Detect which cell encompasses the target text, then output its [X, Y] center coordinate. 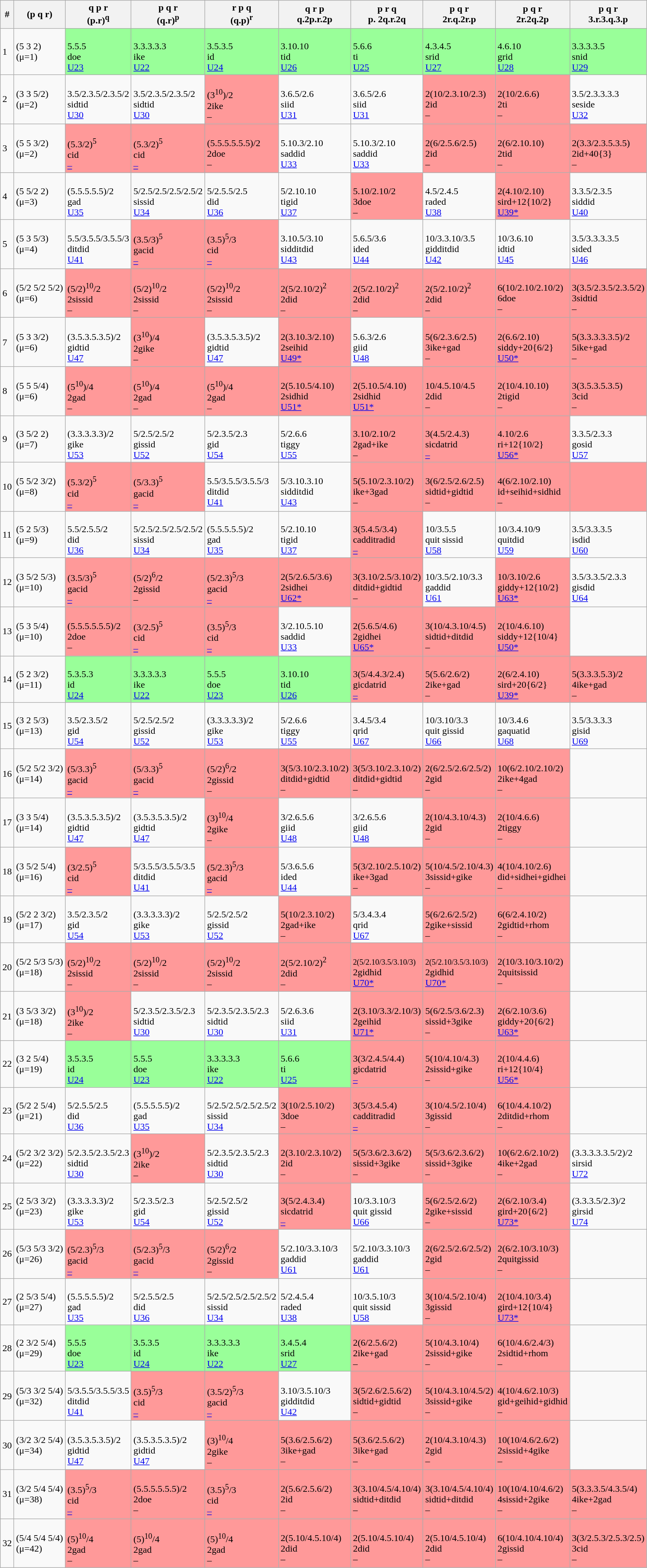
2(10/4.10/3.4)gird+12{10/4}U73* [533, 1302]
5(10/4.3.10/4.5/2)3sissid+gike– [459, 1396]
(2 3/2 5/4)(μ=29) [40, 1348]
p q r3.r.3.q.3.p [608, 14]
5(10/4.5/2.10/4.3)3sissid+gike– [459, 872]
25 [7, 1206]
10(6/2.6/2.10/2)4ike+2gad– [533, 1159]
(5 3 5/3)(μ=4) [40, 244]
10/3.10/3.3quit gissidU66 [459, 726]
5(3.3.3.3.3.5)/25ike+gad– [608, 342]
3.10/3.5.10/3gidditdidU42 [315, 1396]
26 [7, 1254]
# [7, 14]
(3 3 5/4)(μ=14) [40, 822]
(3/2 3/2 5/4)(μ=34) [40, 1445]
2(6.6/2.10)siddy+20{6/2}U50* [533, 342]
2(3.3/2.3.5.3.5)2id+40{3}– [608, 148]
2(3.10/3.3/2.10/3)2geihidU71* [387, 1016]
2(10/2.3.10/2.3)2id– [459, 99]
(5 5 5/4)(μ=6) [40, 391]
5(3.3.3.5/4.3.5/4)4ike+2gad– [608, 1494]
31 [7, 1494]
2(10/2.6.6)2ti– [533, 99]
10/3.5.5quit sissidU58 [459, 535]
(5 2 3/2)(μ=11) [40, 679]
2(6/2.5.6/2)2ike+gad– [387, 1348]
2(10/3.10/3.10/2)2quitsissid– [533, 967]
9 [7, 439]
(3.3.3.3.3.5/2)/2sirsidU72 [608, 1159]
2(6/2.10.10)2tid– [533, 148]
q r pq.2p.r.2p [315, 14]
p q r(q.r)p [168, 14]
3(3/2.5.3/2.5.3/2.5)3cid– [608, 1543]
3.3.3.3.5snidU29 [608, 52]
3/2.10.5.10saddidU33 [315, 631]
3(5/2.4.3.4)sicdatrid– [315, 1206]
4.3.4.5sridU27 [459, 52]
5/3.10.3.10sidditdidU43 [315, 487]
6(10/4.10/4.10/4)2gissid– [533, 1543]
p r qp. 2q.r.2q [387, 14]
5(10/2.3.10/2)2gad+ike– [315, 919]
17 [7, 822]
5(3.3.3.5.3)/24ike+gad– [608, 679]
3(3.5/2.3.5/2.3.5/2)3sidtid– [608, 293]
2(5.6.5/4.6)2gidheiU65* [387, 631]
19 [7, 919]
10/4.5.10/4.52did– [459, 391]
10/3.3.10/3.5gidditdidU42 [459, 244]
21 [7, 1016]
16 [7, 774]
10/3.5/2.10/3.3gaddidU61 [459, 582]
15 [7, 726]
5/2.6.3.6siidU31 [315, 1016]
7 [7, 342]
5(10/4.3.10/4)2sissid+gike– [459, 1348]
3.5/3.3.3.5isdidU60 [608, 535]
3.4.5.4sridU27 [315, 1348]
(2 5/3 3/2)(μ=23) [40, 1206]
23 [7, 1110]
2(6/2.5.6/2.5)2id– [459, 148]
10/3.4.6gaquatidU68 [533, 726]
r p q(q.p)r [241, 14]
5/3.4.3.4qridU67 [387, 919]
8 [7, 391]
(5/4 5/4 5/4)(μ=42) [40, 1543]
(3 5/2 5/3)(μ=10) [40, 582]
p q r2r.q.2r.p [459, 14]
2(5/2.6.5/3.6)2sidheiU62* [315, 582]
(5/2 5/2 3/2)(μ=14) [40, 774]
4(10/4.6/2.10/3)gid+geihid+gidhid– [533, 1396]
5(6/2.5/3.6/2.3)sissid+3gike– [459, 1016]
3(5/3.4.5.4)cadditradid– [387, 1110]
(p q r) [40, 14]
10/3.6.10idtidU45 [533, 244]
(5/2 5/3 5/3)(μ=18) [40, 967]
3.5/3.3.5/2.3.3gisdidU64 [608, 582]
3.5/2.3.3.3.3sesideU32 [608, 99]
(5 2 5/3)(μ=9) [40, 535]
(3.5/2)5/3gacid– [241, 1396]
6(6/2.4.10/2)2gidtid+rhom– [533, 919]
(3 5/2 5/4)(μ=16) [40, 872]
5(10/4.10/4.3)2sissid+gike– [459, 1064]
3(5/4.4.3/2.4)gicdatrid– [387, 679]
3(5/2.6/2.5.6/2)sidtid+gidtid– [387, 1396]
5(5.10/2.3.10/2)ike+3gad– [387, 487]
32 [7, 1543]
10(10/4.6/2.6/2)2sissid+4gike– [533, 1445]
30 [7, 1445]
14 [7, 679]
5 [7, 244]
(5 5/2 3/2)(μ=8) [40, 487]
2(6/2.10/3.6)giddy+20{6/2}U63* [533, 1016]
4(6/2.10/2.10)id+seihid+sidhid– [533, 487]
13 [7, 631]
5(6/2.6/2.5/2)2gike+sissid– [459, 919]
2(10/4.6.6)2tiggy– [533, 822]
12 [7, 582]
6 [7, 293]
p q r 2r.2q.2p [533, 14]
10/3.10/2.6giddy+12{10/2}U63* [533, 582]
10/3.5.10/3quit sissidU58 [387, 1302]
(3/2 5/4 5/4)(μ=38) [40, 1494]
(5/3 5/3 3/2)(μ=26) [40, 1254]
18 [7, 872]
5.6.5/3.6idedU44 [387, 244]
3(3.10/2.5/3.10/2)ditdid+gidtid– [387, 582]
2(10/4.10.10)2tigid– [533, 391]
3.5/3.3.3.3gisidU69 [608, 726]
5.10/2.10/23doe– [387, 196]
q p r(p.r)q [98, 14]
22 [7, 1064]
5/3.6.5.6idedU44 [315, 872]
(5 3 3/2)(μ=6) [40, 342]
11 [7, 535]
(3 3 5/2)(μ=2) [40, 99]
(5 5/2 2)(μ=3) [40, 196]
(3 2 5/4)(μ=19) [40, 1064]
(5/2 2 5/4)(μ=21) [40, 1110]
4.5/2.4.5radedU38 [459, 196]
5(3/2.10/2.5.10/2)ike+3gad– [387, 872]
2(10/4.6.10)siddy+12{10/4}U50* [533, 631]
1 [7, 52]
27 [7, 1302]
2(3.10/2.3.10/2)2id– [315, 1159]
(310)/42gike– [168, 342]
(3.3.3.5/2.3)/2girsidU74 [608, 1206]
(5/2 2 3/2)(μ=17) [40, 919]
(2 5/3 5/4)(μ=27) [40, 1302]
3.4.5/3.4qridU67 [387, 726]
3 [7, 148]
(3 5/3 3/2)(μ=18) [40, 1016]
4(10/4.10/2.6)did+sidhei+gidhei– [533, 872]
2(5.6/2.5.6/2)2id– [315, 1494]
10/3.3.10/3quit gissidU66 [387, 1206]
10(6/2.10/2.10/2)2ike+4gad– [533, 774]
3.3.5/2.3.3gosidU57 [608, 439]
10 [7, 487]
2(6/2.4.10)sird+20{6/2}U39* [533, 679]
3(4.5/2.4.3)sicdatrid– [459, 439]
(5/2 3/2 3/2)(μ=22) [40, 1159]
(5 5 3/2)(μ=2) [40, 148]
5.3.5.3idU24 [98, 679]
3(3.5.3.5.3.5)3cid– [608, 391]
2(6/2.10/3.4)gird+20{6/2}U73* [533, 1206]
3.10.5/3.10sidditdidU43 [315, 244]
5(6/2.5/2.6/2)2gike+sissid– [459, 1206]
4.10/2.6ri+12{10/2}U56* [533, 439]
6(10/2.10/2.10/2)6doe– [533, 293]
(5 3 5/4)(μ=10) [40, 631]
2(10/4.4.6)ri+12{10/4}U56* [533, 1064]
2 [7, 99]
(3 2 5/3)(μ=13) [40, 726]
5.5/2.5.5/2didU36 [98, 535]
2(3.10.3/2.10)2seihidU49* [315, 342]
3(10/2.5.10/2)3doe– [315, 1110]
29 [7, 1396]
3(3/2.4.5/4.4)gicdatrid– [387, 1064]
3(6/2.5/2.6/2.5)sidtid+gidtid– [459, 487]
3.5/3.3.3.3.5sidedU46 [608, 244]
2(6/2.10/3.10/3)2quitgissid– [533, 1254]
3(5.4.5/3.4)cadditradid– [387, 535]
3.10/2.10/22gad+ike– [387, 439]
2(4.10/2.10)sird+12{10/2}U39* [533, 196]
(3 5/2 2)(μ=7) [40, 439]
5/2.4.5.4radedU38 [315, 1302]
28 [7, 1348]
5(6/2.3.6/2.5)3ike+gad– [459, 342]
6(10/4.4.10/2)2ditdid+rhom– [533, 1110]
5.6.3/2.6giidU48 [387, 342]
20 [7, 967]
10(10/4.10/4.6/2)4sissid+2gike– [533, 1494]
10/3.4.10/9quitdidU59 [533, 535]
5(5.6/2.6/2)2ike+gad– [459, 679]
24 [7, 1159]
6(10/4.6/2.4/3)2sidtid+rhom– [533, 1348]
4.6.10gridU28 [533, 52]
(5 3 2)(μ=1) [40, 52]
(5/2 5/2 5/2)(μ=6) [40, 293]
4 [7, 196]
3.3.5/2.3.5siddidU40 [608, 196]
(5/3 3/2 5/4)(μ=32) [40, 1396]
3(10/4.3.10/4.5)sidtid+ditdid– [459, 631]
